Pinpoint the cell where the given text exists, returning its (x, y) midpoint coordinate. 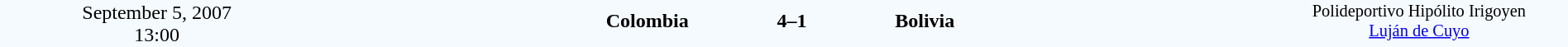
Polideportivo Hipólito IrigoyenLuján de Cuyo (1419, 23)
Colombia (501, 21)
September 5, 200713:00 (157, 23)
Bolivia (1082, 21)
4–1 (791, 21)
